Output the [X, Y] coordinate of the center of the cell containing the given text.  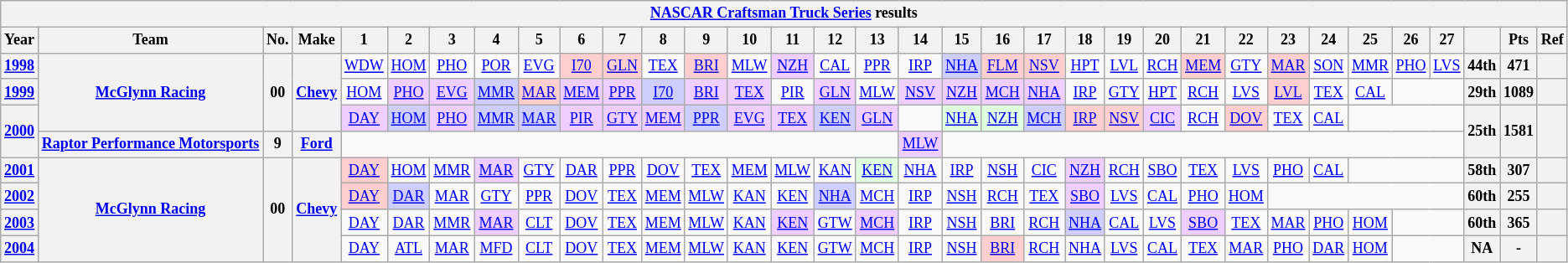
2000 [20, 131]
2001 [20, 171]
1999 [20, 92]
FLM [1002, 65]
13 [877, 40]
2003 [20, 223]
44th [1482, 65]
26 [1411, 40]
WDW [365, 65]
471 [1519, 65]
1089 [1519, 92]
3 [453, 40]
1581 [1519, 131]
18 [1085, 40]
Ford [317, 144]
1998 [20, 65]
2002 [20, 196]
MFD [496, 248]
5 [539, 40]
NA [1482, 248]
Make [317, 40]
16 [1002, 40]
255 [1519, 196]
1 [365, 40]
8 [663, 40]
15 [962, 40]
22 [1245, 40]
Pts [1519, 40]
- [1519, 248]
21 [1203, 40]
Ref [1552, 40]
POR [496, 65]
Team [150, 40]
SON [1329, 65]
Year [20, 40]
20 [1162, 40]
7 [623, 40]
6 [582, 40]
25th [1482, 131]
ATL [409, 248]
2 [409, 40]
2004 [20, 248]
365 [1519, 223]
25 [1371, 40]
Raptor Performance Motorsports [150, 144]
27 [1446, 40]
19 [1124, 40]
No. [278, 40]
307 [1519, 171]
10 [749, 40]
58th [1482, 171]
NASCAR Craftsman Truck Series results [784, 13]
12 [835, 40]
24 [1329, 40]
4 [496, 40]
14 [920, 40]
11 [793, 40]
23 [1288, 40]
17 [1044, 40]
29th [1482, 92]
